Provide the (X, Y) coordinate of the cell's center where the given text is located.  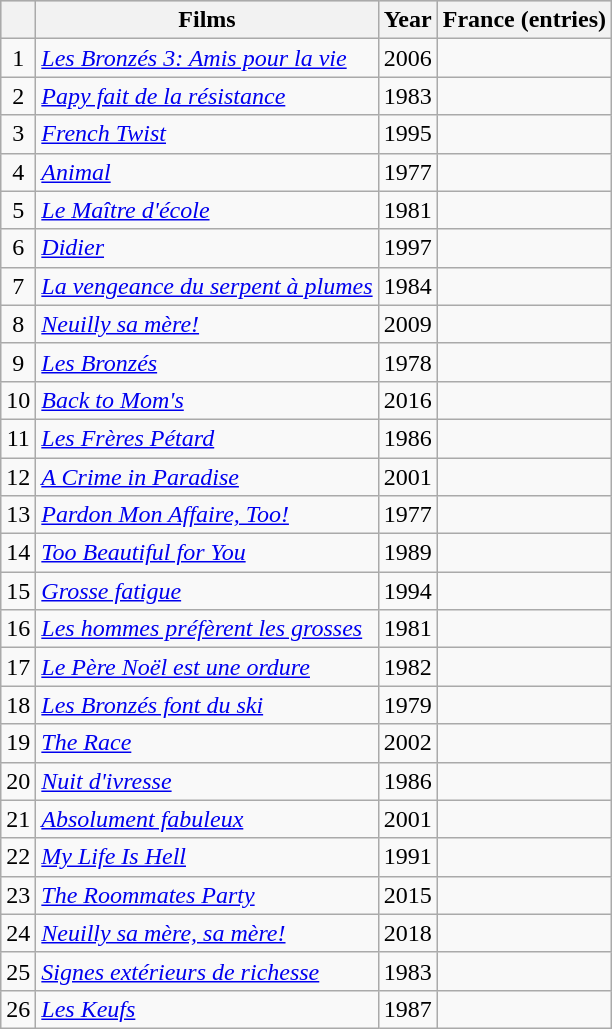
19 (18, 743)
Pardon Mon Affaire, Too! (207, 515)
Les Keufs (207, 1009)
Animal (207, 172)
La vengeance du serpent à plumes (207, 286)
11 (18, 438)
My Life Is Hell (207, 857)
Les Bronzés font du ski (207, 705)
6 (18, 248)
Neuilly sa mère! (207, 324)
20 (18, 781)
18 (18, 705)
5 (18, 210)
1991 (408, 857)
Neuilly sa mère, sa mère! (207, 933)
Absolument fabuleux (207, 819)
2018 (408, 933)
Le Père Noël est une ordure (207, 667)
The Roommates Party (207, 895)
Les Bronzés 3: Amis pour la vie (207, 58)
Nuit d'ivresse (207, 781)
15 (18, 591)
1982 (408, 667)
France (entries) (524, 20)
2 (18, 96)
Grosse fatigue (207, 591)
1 (18, 58)
Year (408, 20)
1994 (408, 591)
Too Beautiful for You (207, 553)
25 (18, 971)
14 (18, 553)
9 (18, 362)
Les Bronzés (207, 362)
Les hommes préfèrent les grosses (207, 629)
10 (18, 400)
7 (18, 286)
1995 (408, 134)
Signes extérieurs de richesse (207, 971)
26 (18, 1009)
Papy fait de la résistance (207, 96)
17 (18, 667)
Films (207, 20)
2002 (408, 743)
1987 (408, 1009)
French Twist (207, 134)
Didier (207, 248)
22 (18, 857)
1979 (408, 705)
Le Maître d'école (207, 210)
4 (18, 172)
2009 (408, 324)
The Race (207, 743)
24 (18, 933)
3 (18, 134)
13 (18, 515)
8 (18, 324)
12 (18, 477)
2006 (408, 58)
1984 (408, 286)
Back to Mom's (207, 400)
2015 (408, 895)
1997 (408, 248)
16 (18, 629)
1989 (408, 553)
Les Frères Pétard (207, 438)
21 (18, 819)
23 (18, 895)
1978 (408, 362)
2016 (408, 400)
A Crime in Paradise (207, 477)
